Search for the cell housing the specified text and yield its (X, Y) center coordinate. 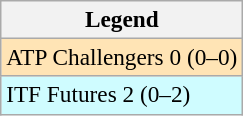
Legend (122, 19)
ATP Challengers 0 (0–0) (122, 57)
ITF Futures 2 (0–2) (122, 95)
